Identify which cell holds the provided text, then report its (X, Y) central coordinate. 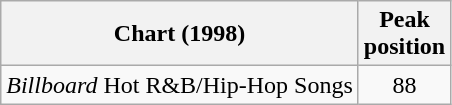
88 (404, 85)
Peakposition (404, 34)
Chart (1998) (180, 34)
Billboard Hot R&B/Hip-Hop Songs (180, 85)
